From the cell containing the given text, extract its center point as [X, Y] coordinate. 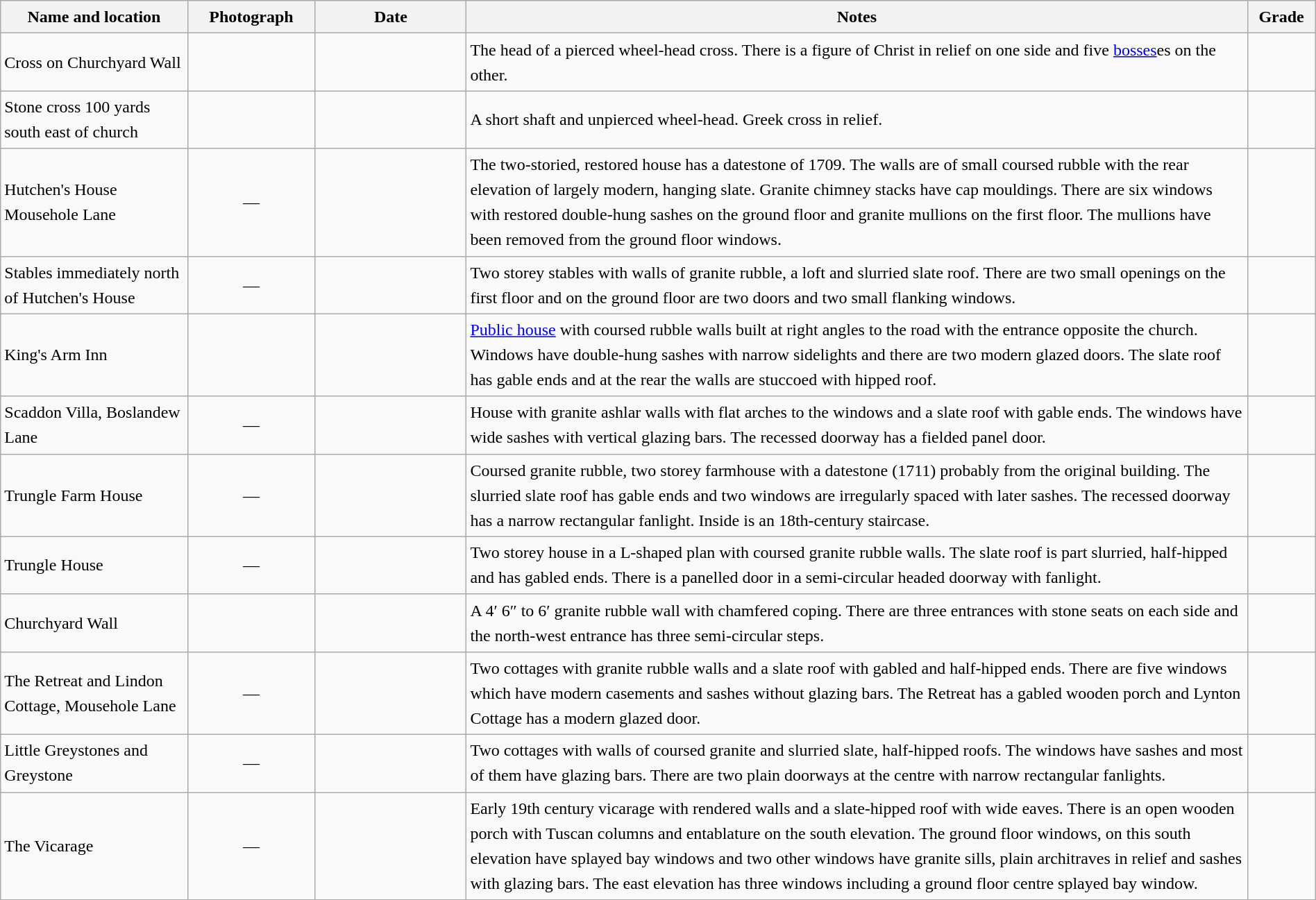
King's Arm Inn [94, 355]
The Vicarage [94, 847]
The Retreat and Lindon Cottage, Mousehole Lane [94, 693]
Trungle House [94, 565]
Churchyard Wall [94, 623]
Cross on Churchyard Wall [94, 62]
A short shaft and unpierced wheel-head. Greek cross in relief. [857, 119]
Stone cross 100 yards south east of church [94, 119]
Date [391, 17]
Stables immediately north of Hutchen's House [94, 285]
Hutchen's House Mousehole Lane [94, 203]
Trungle Farm House [94, 495]
Name and location [94, 17]
The head of a pierced wheel-head cross. There is a figure of Christ in relief on one side and five bosseses on the other. [857, 62]
Grade [1281, 17]
Scaddon Villa, Boslandew Lane [94, 425]
Photograph [251, 17]
Little Greystones and Greystone [94, 763]
Notes [857, 17]
